Scan for the cell matching the given text and deliver its [x, y] coordinate at center. 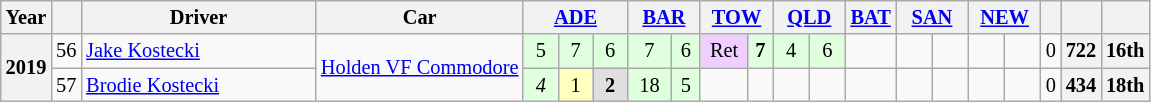
Brodie Kostecki [198, 85]
18 [650, 85]
Ret [724, 51]
Driver [198, 17]
NEW [1004, 17]
TOW [736, 17]
57 [66, 85]
SAN [932, 17]
BAR [664, 17]
18th [1125, 85]
Car [420, 17]
ADE [575, 17]
QLD [810, 17]
BAT [871, 17]
2019 [26, 68]
Holden VF Commodore [420, 68]
16th [1125, 51]
434 [1081, 85]
56 [66, 51]
Year [26, 17]
722 [1081, 51]
Jake Kostecki [198, 51]
2 [610, 85]
1 [576, 85]
